Return the (X, Y) coordinate for the center point of the cell that contains the specified text.  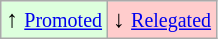
↓ Relegated (162, 20)
↑ Promoted (54, 20)
